Extract the [X, Y] coordinate from the center of the cell holding the provided text.  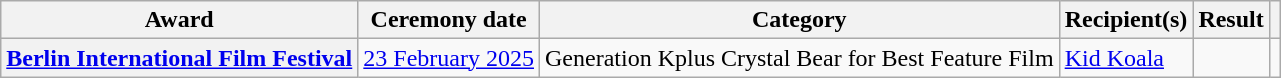
Result [1231, 20]
Recipient(s) [1126, 20]
Berlin International Film Festival [180, 58]
Category [800, 20]
Ceremony date [449, 20]
Kid Koala [1126, 58]
23 February 2025 [449, 58]
Award [180, 20]
Generation Kplus Crystal Bear for Best Feature Film [800, 58]
